Pinpoint the cell where the given text exists, returning its [X, Y] midpoint coordinate. 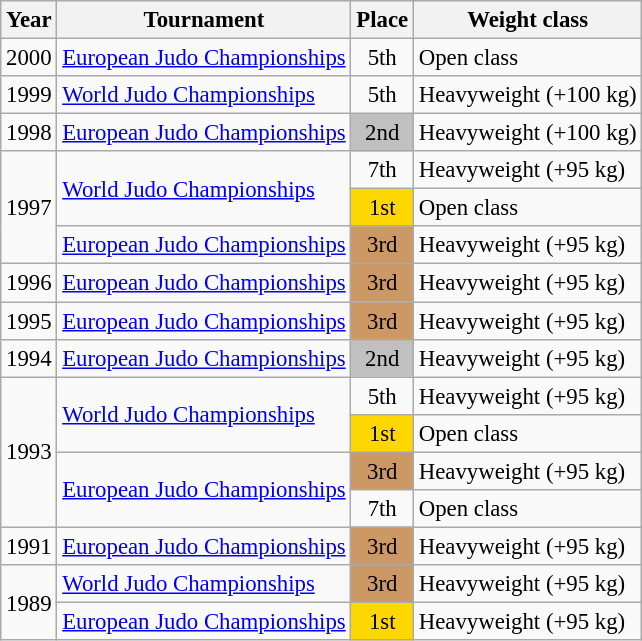
1993 [29, 452]
1996 [29, 283]
2000 [29, 58]
1999 [29, 95]
1994 [29, 358]
1998 [29, 133]
Place [382, 20]
1991 [29, 546]
Weight class [527, 20]
1989 [29, 602]
Year [29, 20]
1995 [29, 321]
1997 [29, 208]
Tournament [204, 20]
